Pinpoint the cell where the given text exists, returning its (X, Y) midpoint coordinate. 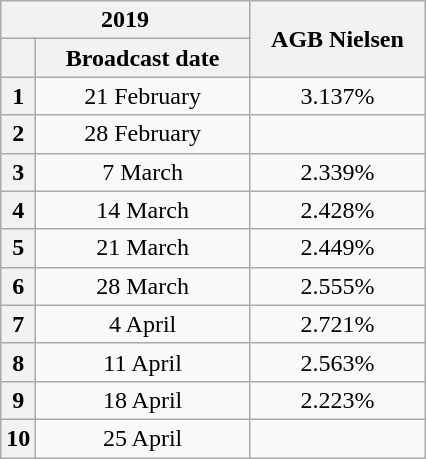
8 (18, 362)
3 (18, 172)
21 February (143, 96)
Broadcast date (143, 58)
21 March (143, 248)
14 March (143, 210)
2.563% (337, 362)
10 (18, 438)
7 March (143, 172)
3.137% (337, 96)
4 April (143, 324)
7 (18, 324)
28 March (143, 286)
1 (18, 96)
4 (18, 210)
28 February (143, 134)
2.721% (337, 324)
18 April (143, 400)
11 April (143, 362)
2.449% (337, 248)
2.339% (337, 172)
AGB Nielsen (337, 39)
2.428% (337, 210)
2 (18, 134)
2019 (126, 20)
5 (18, 248)
2.555% (337, 286)
2.223% (337, 400)
9 (18, 400)
25 April (143, 438)
6 (18, 286)
